Locate the cell with the specified text and output its [x, y] center coordinate. 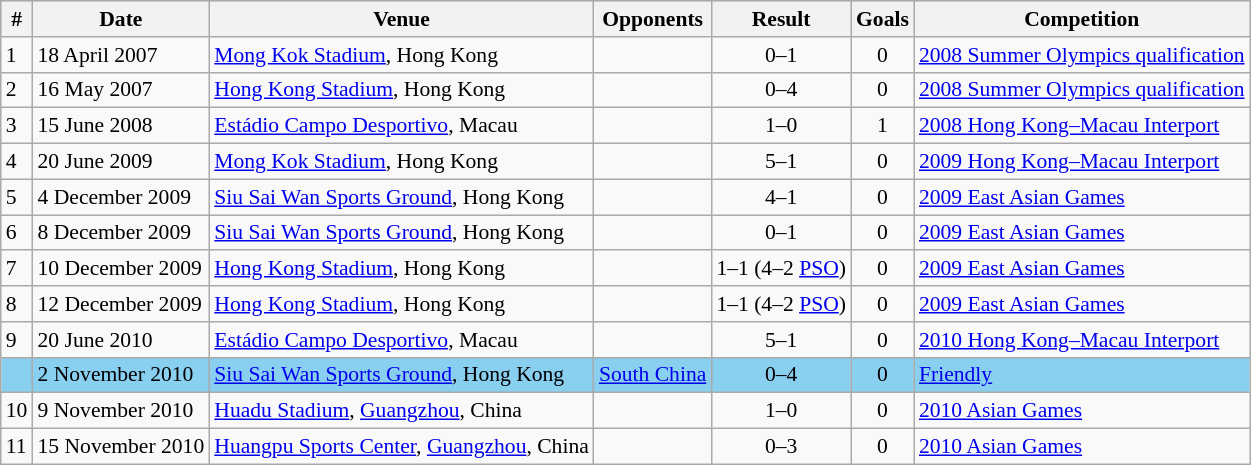
2009 Hong Kong–Macau Interport [1082, 162]
Friendly [1082, 375]
8 [17, 304]
Huadu Stadium, Guangzhou, China [402, 411]
2 [17, 90]
0–3 [781, 447]
15 June 2008 [120, 126]
# [17, 19]
4 December 2009 [120, 197]
15 November 2010 [120, 447]
Result [781, 19]
Competition [1082, 19]
South China [652, 375]
20 June 2009 [120, 162]
Goals [882, 19]
3 [17, 126]
18 April 2007 [120, 55]
16 May 2007 [120, 90]
2008 Hong Kong–Macau Interport [1082, 126]
6 [17, 233]
4 [17, 162]
2 November 2010 [120, 375]
12 December 2009 [120, 304]
8 December 2009 [120, 233]
9 [17, 340]
4–1 [781, 197]
7 [17, 269]
Huangpu Sports Center, Guangzhou, China [402, 447]
9 November 2010 [120, 411]
10 December 2009 [120, 269]
Venue [402, 19]
5 [17, 197]
20 June 2010 [120, 340]
2010 Hong Kong–Macau Interport [1082, 340]
11 [17, 447]
10 [17, 411]
Opponents [652, 19]
Date [120, 19]
